Extract the [x, y] coordinate from the center of the cell holding the provided text.  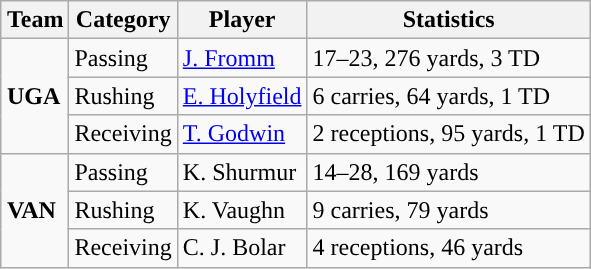
6 carries, 64 yards, 1 TD [448, 96]
K. Vaughn [242, 210]
K. Shurmur [242, 172]
UGA [35, 96]
Category [123, 20]
17–23, 276 yards, 3 TD [448, 58]
Team [35, 20]
J. Fromm [242, 58]
4 receptions, 46 yards [448, 248]
14–28, 169 yards [448, 172]
2 receptions, 95 yards, 1 TD [448, 134]
C. J. Bolar [242, 248]
Statistics [448, 20]
T. Godwin [242, 134]
E. Holyfield [242, 96]
9 carries, 79 yards [448, 210]
Player [242, 20]
VAN [35, 210]
